Find where the given text appears and provide that cell's center as (X, Y) coordinate. 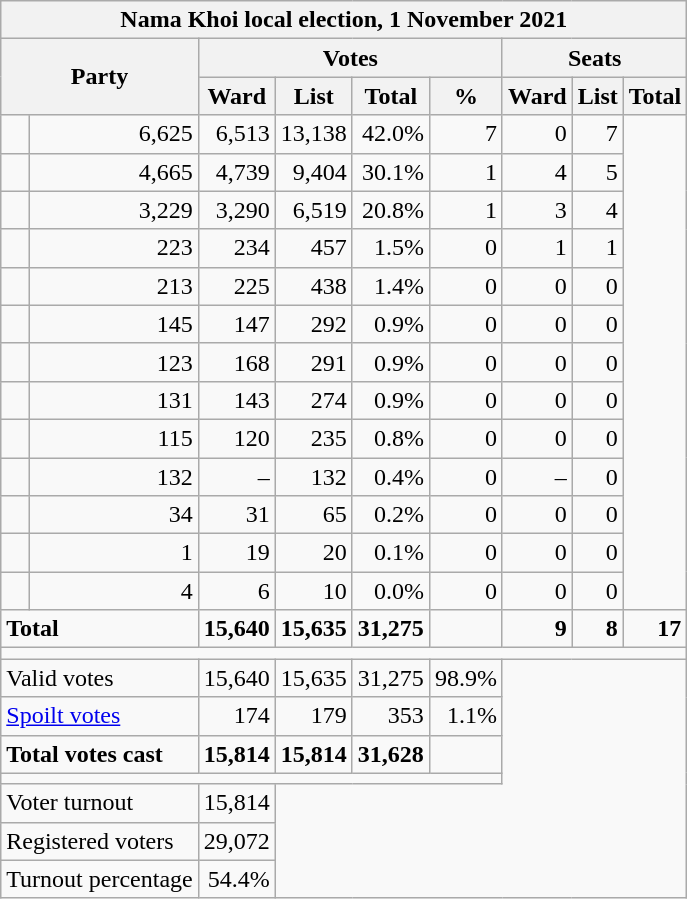
4,665 (114, 172)
1.5% (390, 248)
4,739 (236, 172)
168 (236, 362)
Total votes cast (100, 754)
0.2% (390, 515)
457 (314, 248)
5 (598, 172)
31 (236, 515)
Nama Khoi local election, 1 November 2021 (344, 20)
19 (236, 553)
1.4% (390, 286)
30.1% (390, 172)
6 (236, 591)
9 (537, 629)
274 (314, 400)
353 (390, 716)
174 (236, 716)
0.4% (390, 477)
292 (314, 324)
145 (114, 324)
123 (114, 362)
65 (314, 515)
Votes (350, 58)
9,404 (314, 172)
20.8% (390, 210)
291 (314, 362)
115 (114, 438)
20 (314, 553)
6,625 (114, 134)
147 (236, 324)
6,513 (236, 134)
225 (236, 286)
3,290 (236, 210)
0.0% (390, 591)
143 (236, 400)
235 (314, 438)
3 (537, 210)
42.0% (390, 134)
0.1% (390, 553)
438 (314, 286)
131 (114, 400)
213 (114, 286)
234 (236, 248)
120 (236, 438)
179 (314, 716)
13,138 (314, 134)
Voter turnout (100, 803)
Spoilt votes (100, 716)
223 (114, 248)
98.9% (466, 678)
Valid votes (100, 678)
0.8% (390, 438)
1.1% (466, 716)
54.4% (236, 879)
8 (598, 629)
10 (314, 591)
Registered voters (100, 841)
6,519 (314, 210)
% (466, 96)
34 (114, 515)
29,072 (236, 841)
Party (100, 77)
31,628 (390, 754)
17 (655, 629)
3,229 (114, 210)
Seats (594, 58)
Turnout percentage (100, 879)
